Pinpoint the cell where the given text exists, returning its (X, Y) midpoint coordinate. 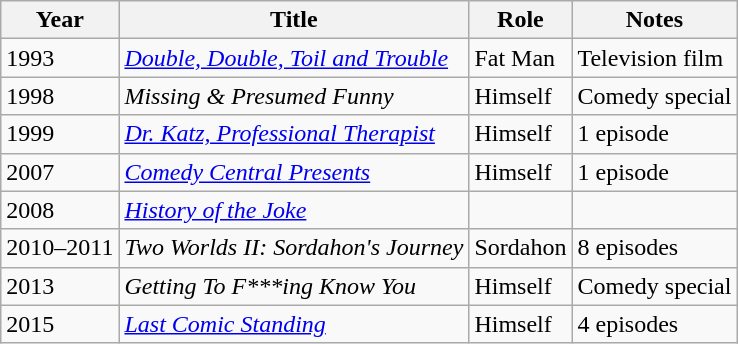
Missing & Presumed Funny (294, 96)
Sordahon (520, 248)
2013 (60, 286)
Role (520, 20)
2010–2011 (60, 248)
1999 (60, 134)
Title (294, 20)
Dr. Katz, Professional Therapist (294, 134)
Getting To F***ing Know You (294, 286)
8 episodes (654, 248)
Last Comic Standing (294, 324)
2008 (60, 210)
Notes (654, 20)
4 episodes (654, 324)
Television film (654, 58)
2015 (60, 324)
Year (60, 20)
Double, Double, Toil and Trouble (294, 58)
2007 (60, 172)
Comedy Central Presents (294, 172)
Two Worlds II: Sordahon's Journey (294, 248)
Fat Man (520, 58)
1998 (60, 96)
1993 (60, 58)
History of the Joke (294, 210)
